For the text-containing cell, return its midpoint in [X, Y] coordinate format. 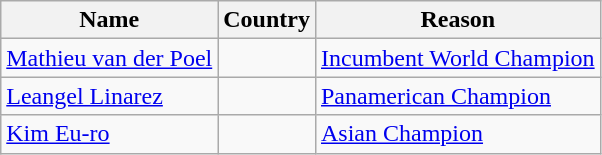
Mathieu van der Poel [110, 58]
Asian Champion [458, 134]
Kim Eu-ro [110, 134]
Leangel Linarez [110, 96]
Country [267, 20]
Name [110, 20]
Panamerican Champion [458, 96]
Reason [458, 20]
Incumbent World Champion [458, 58]
